Determine the [X, Y] coordinate at the center of the cell enclosing the given text.  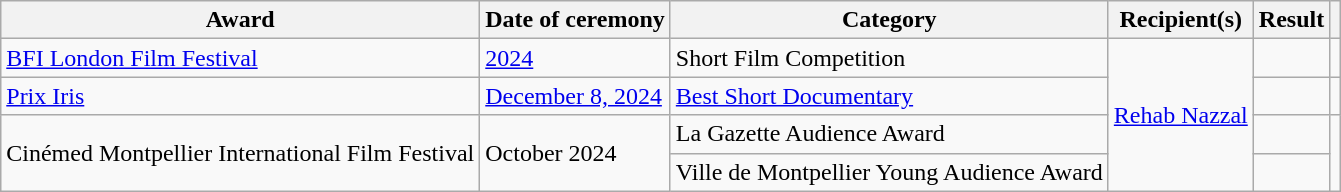
La Gazette Audience Award [889, 134]
Cinémed Montpellier International Film Festival [240, 153]
October 2024 [576, 153]
Prix Iris [240, 96]
Recipient(s) [1180, 20]
2024 [576, 58]
Short Film Competition [889, 58]
Date of ceremony [576, 20]
Rehab Nazzal [1180, 115]
Category [889, 20]
Ville de Montpellier Young Audience Award [889, 172]
Award [240, 20]
Best Short Documentary [889, 96]
BFI London Film Festival [240, 58]
Result [1291, 20]
December 8, 2024 [576, 96]
